Provide the [x, y] coordinate of the cell's center where the given text is located.  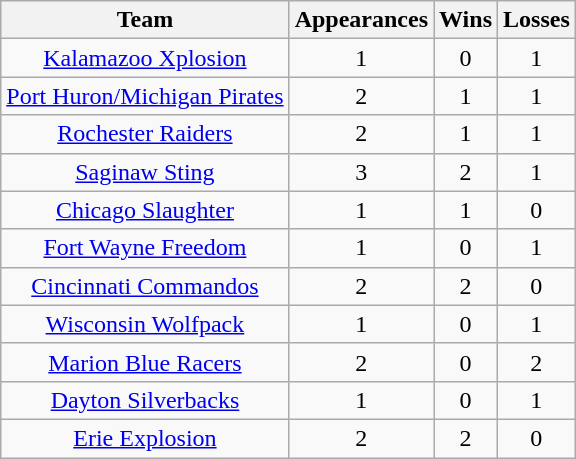
Marion Blue Racers [145, 362]
Team [145, 20]
Losses [537, 20]
Fort Wayne Freedom [145, 248]
Port Huron/Michigan Pirates [145, 96]
Appearances [361, 20]
Kalamazoo Xplosion [145, 58]
Chicago Slaughter [145, 210]
Cincinnati Commandos [145, 286]
Wisconsin Wolfpack [145, 324]
Erie Explosion [145, 438]
Rochester Raiders [145, 134]
Dayton Silverbacks [145, 400]
Saginaw Sting [145, 172]
3 [361, 172]
Wins [466, 20]
